Pinpoint the cell where the given text exists, returning its (x, y) midpoint coordinate. 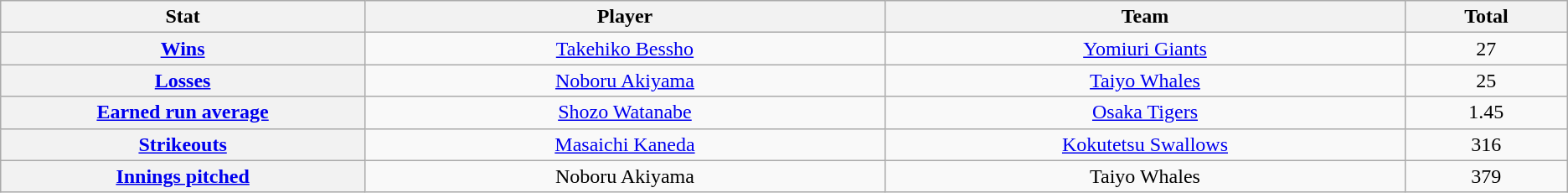
Osaka Tigers (1144, 112)
Player (625, 17)
379 (1486, 176)
Team (1144, 17)
Strikeouts (183, 144)
27 (1486, 49)
25 (1486, 81)
Takehiko Bessho (625, 49)
Shozo Watanabe (625, 112)
Losses (183, 81)
Wins (183, 49)
Innings pitched (183, 176)
316 (1486, 144)
Masaichi Kaneda (625, 144)
1.45 (1486, 112)
Kokutetsu Swallows (1144, 144)
Stat (183, 17)
Total (1486, 17)
Yomiuri Giants (1144, 49)
Earned run average (183, 112)
